Find where the given text appears and provide that cell's center as [X, Y] coordinate. 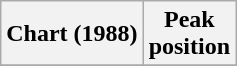
Chart (1988) [72, 34]
Peakposition [189, 34]
